Return [X, Y] of the center of cell containing provided text 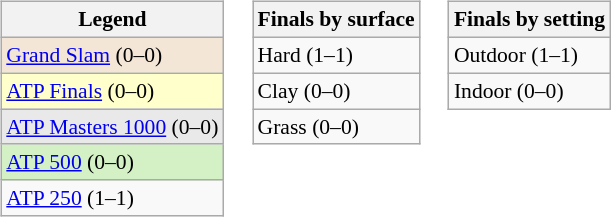
Legend [112, 20]
Clay (0–0) [336, 91]
Finals by setting [530, 20]
Grass (0–0) [336, 127]
Finals by surface [336, 20]
ATP Finals (0–0) [112, 91]
Indoor (0–0) [530, 91]
Outdoor (1–1) [530, 55]
Hard (1–1) [336, 55]
Grand Slam (0–0) [112, 55]
ATP Masters 1000 (0–0) [112, 127]
ATP 250 (1–1) [112, 198]
ATP 500 (0–0) [112, 162]
